Extract the (X, Y) coordinate from the center of the cell holding the provided text.  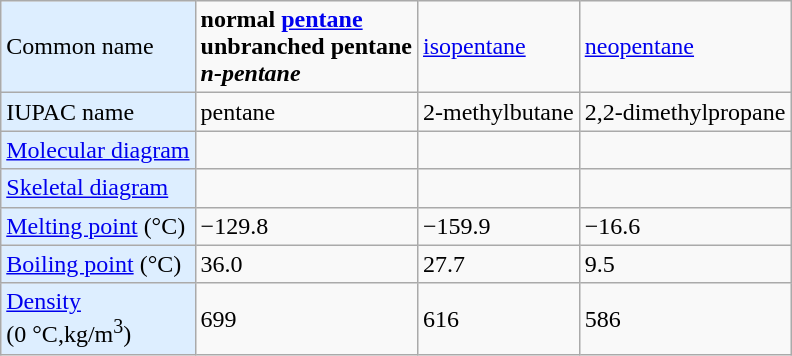
IUPAC name (98, 112)
−16.6 (685, 226)
Skeletal diagram (98, 188)
Melting point (°C) (98, 226)
2,2-dimethylpropane (685, 112)
Common name (98, 47)
699 (306, 319)
neopentane (685, 47)
2-methylbutane (499, 112)
586 (685, 319)
Molecular diagram (98, 150)
isopentane (499, 47)
36.0 (306, 264)
Density(0 °C,kg/m3) (98, 319)
−129.8 (306, 226)
pentane (306, 112)
normal pentaneunbranched pentanen-pentane (306, 47)
616 (499, 319)
9.5 (685, 264)
−159.9 (499, 226)
Boiling point (°C) (98, 264)
27.7 (499, 264)
